Output the [x, y] coordinate of the center of the cell containing the given text.  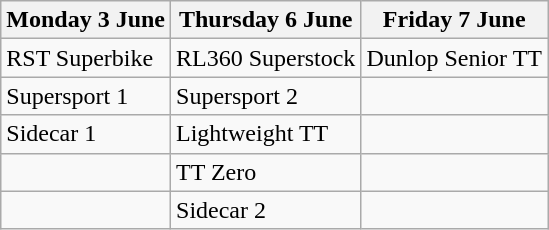
Sidecar 2 [266, 210]
Dunlop Senior TT [454, 58]
Friday 7 June [454, 20]
Thursday 6 June [266, 20]
RST Superbike [86, 58]
Supersport 1 [86, 96]
RL360 Superstock [266, 58]
Sidecar 1 [86, 134]
Monday 3 June [86, 20]
Supersport 2 [266, 96]
Lightweight TT [266, 134]
TT Zero [266, 172]
